Locate the cell with the specified text and output its [X, Y] center coordinate. 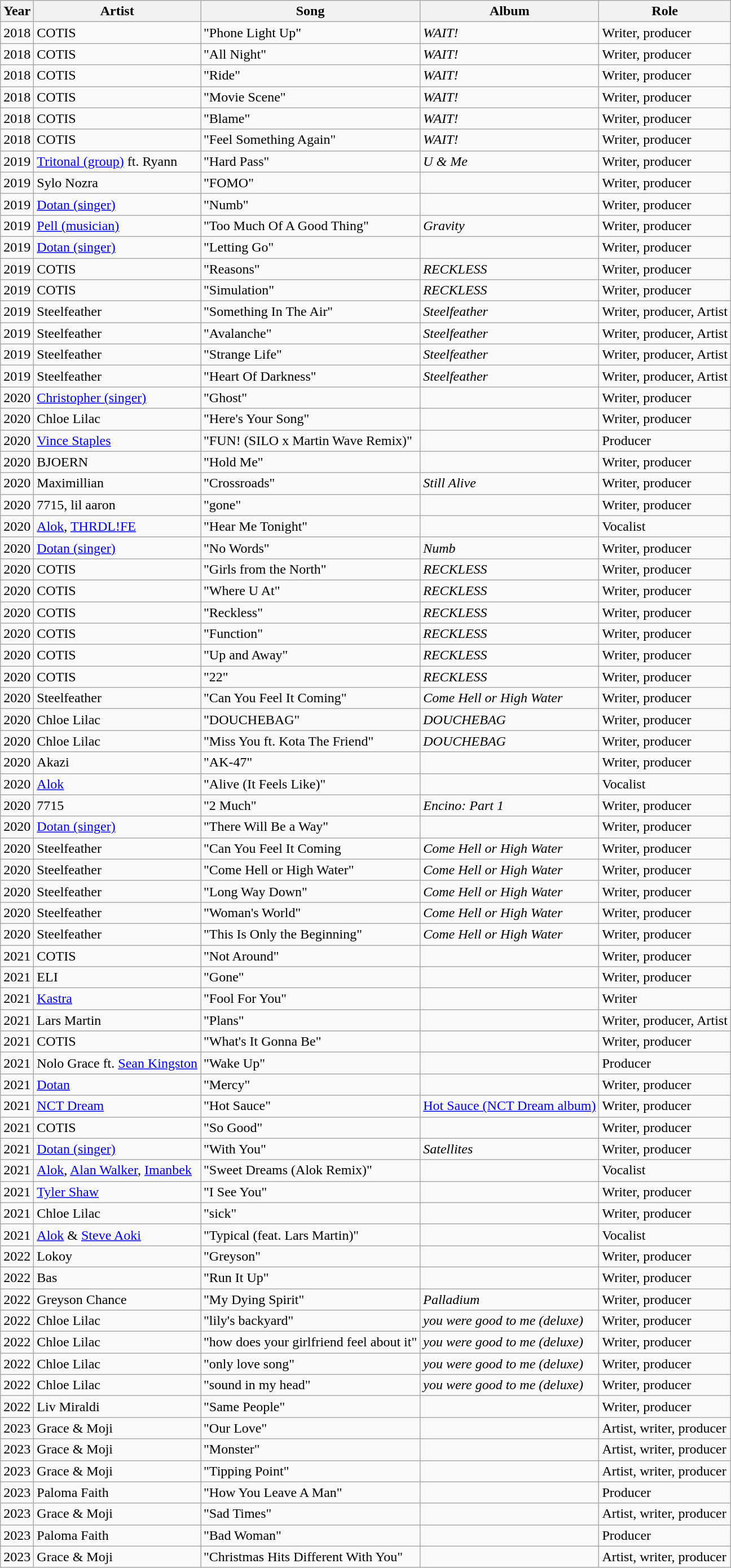
"Can You Feel It Coming" [310, 698]
Nolo Grace ft. Sean Kingston [117, 1063]
"FUN! (SILO x Martin Wave Remix)" [310, 441]
Satellites [510, 1149]
Album [510, 11]
7715, lil aaron [117, 505]
"Come Hell or High Water" [310, 870]
Pell (musician) [117, 226]
Christopher (singer) [117, 398]
"Too Much Of A Good Thing" [310, 226]
BJOERN [117, 462]
"Phone Light Up" [310, 33]
"sick" [310, 1213]
"Something In The Air" [310, 312]
Alok & Steve Aoki [117, 1235]
Maximillian [117, 483]
NCT Dream [117, 1106]
Year [17, 11]
Role [664, 11]
"Letting Go" [310, 247]
"Numb" [310, 204]
"No Words" [310, 548]
"What's It Gonna Be" [310, 1042]
Palladium [510, 1299]
Encino: Part 1 [510, 805]
"Run It Up" [310, 1278]
"gone" [310, 505]
"Hear Me Tonight" [310, 526]
"Hot Sauce" [310, 1106]
"Tipping Point" [310, 1471]
Akazi [117, 763]
"Christmas Hits Different With You" [310, 1557]
"Gone" [310, 977]
"sound in my head" [310, 1385]
"Hard Pass" [310, 161]
"With You" [310, 1149]
"Greyson" [310, 1256]
"My Dying Spirit" [310, 1299]
Numb [510, 548]
"2 Much" [310, 805]
"Avalanche" [310, 333]
"This Is Only the Beginning" [310, 934]
Lokoy [117, 1256]
Vince Staples [117, 441]
"Crossroads" [310, 483]
"How You Leave A Man" [310, 1492]
"Plans" [310, 1020]
Greyson Chance [117, 1299]
"Movie Scene" [310, 97]
"FOMO" [310, 183]
"Simulation" [310, 290]
"Alive (It Feels Like)" [310, 784]
Alok [117, 784]
"Strange Life" [310, 355]
"Ghost" [310, 398]
Writer [664, 999]
Liv Miraldi [117, 1407]
"All Night" [310, 54]
"AK-47" [310, 763]
Tritonal (group) ft. Ryann [117, 161]
"how does your girlfriend feel about it" [310, 1342]
"Feel Something Again" [310, 140]
"Blame" [310, 118]
"Not Around" [310, 956]
Dotan [117, 1085]
"Wake Up" [310, 1063]
"lily's backyard" [310, 1321]
"DOUCHEBAG" [310, 720]
"Up and Away" [310, 655]
"Our Love" [310, 1428]
"Heart Of Darkness" [310, 376]
"Ride" [310, 76]
"Sweet Dreams (Alok Remix)" [310, 1170]
"Fool For You" [310, 999]
"Hold Me" [310, 462]
"Sad Times" [310, 1514]
"Here's Your Song" [310, 419]
"There Will Be a Way" [310, 827]
"Where U At" [310, 591]
"Same People" [310, 1407]
U & Me [510, 161]
Alok, Alan Walker, Imanbek [117, 1170]
"So Good" [310, 1127]
Bas [117, 1278]
"22" [310, 677]
"Mercy" [310, 1085]
Sylo Nozra [117, 183]
"Long Way Down" [310, 891]
"I See You" [310, 1192]
Still Alive [510, 483]
"Girls from the North" [310, 569]
Lars Martin [117, 1020]
"Typical (feat. Lars Martin)" [310, 1235]
"only love song" [310, 1364]
"Monster" [310, 1450]
7715 [117, 805]
Gravity [510, 226]
Song [310, 11]
"Reckless" [310, 612]
"Bad Woman" [310, 1535]
Tyler Shaw [117, 1192]
Hot Sauce (NCT Dream album) [510, 1106]
Alok, THRDL!FE [117, 526]
Kastra [117, 999]
Artist [117, 11]
"Miss You ft. Kota The Friend" [310, 741]
"Can You Feel It Coming [310, 848]
"Function" [310, 634]
ELI [117, 977]
"Reasons" [310, 269]
"Woman's World" [310, 913]
